Capture the cell that displays the provided text and extract its (x, y) central coordinate. 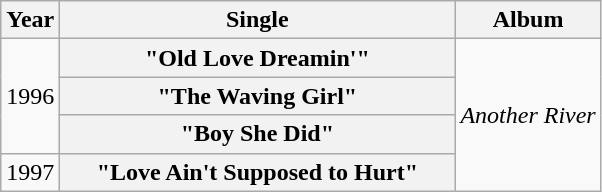
"Boy She Did" (258, 134)
1997 (30, 172)
1996 (30, 96)
Album (528, 20)
"The Waving Girl" (258, 96)
Year (30, 20)
Another River (528, 115)
"Old Love Dreamin'" (258, 58)
Single (258, 20)
"Love Ain't Supposed to Hurt" (258, 172)
